For the text-containing cell, return its midpoint in [X, Y] coordinate format. 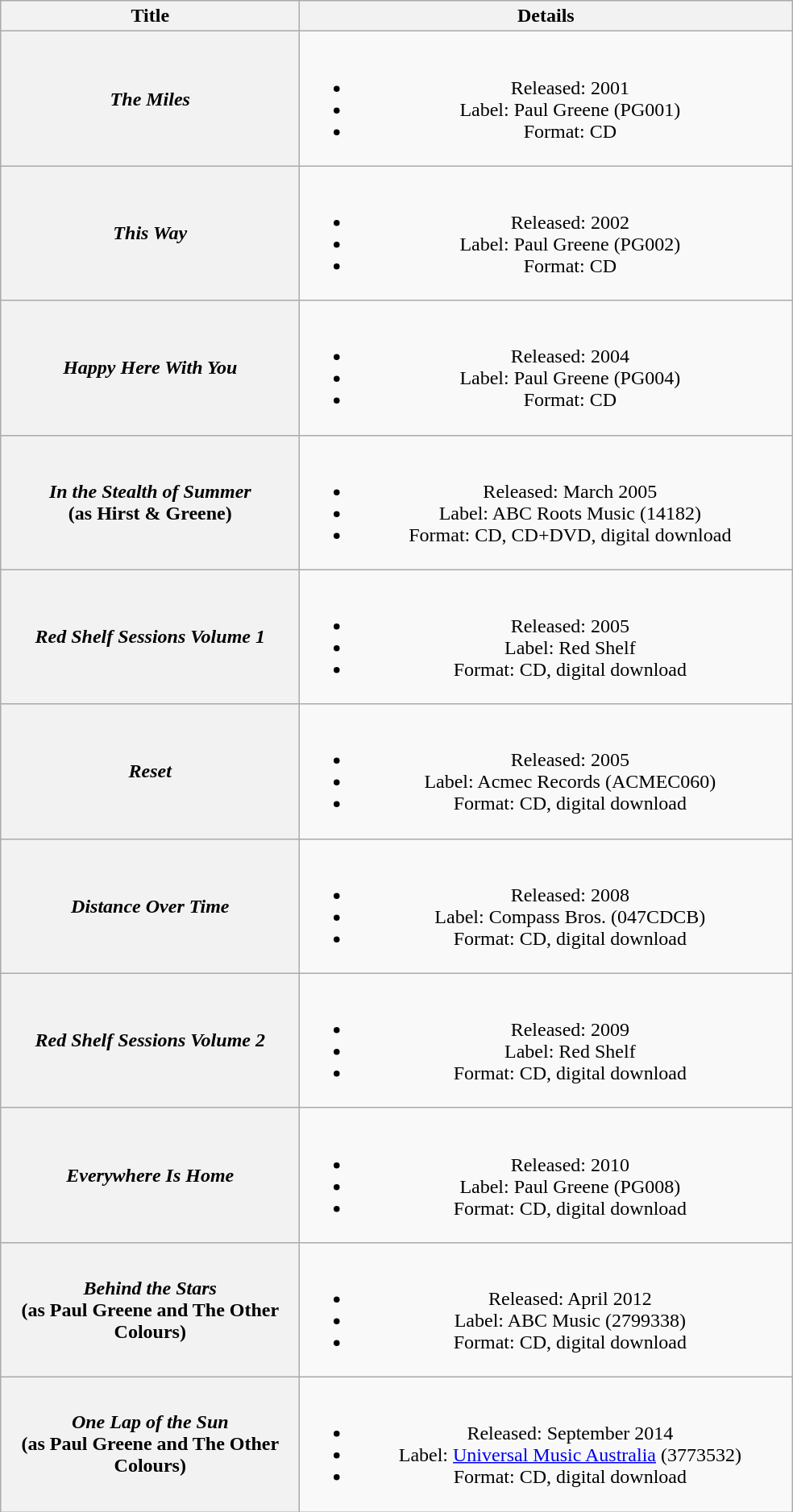
Details [546, 16]
Released: 2002Label: Paul Greene (PG002)Format: CD [546, 234]
Title [150, 16]
This Way [150, 234]
Released: March 2005Label: ABC Roots Music (14182)Format: CD, CD+DVD, digital download [546, 503]
Released: September 2014Label: Universal Music Australia (3773532)Format: CD, digital download [546, 1444]
In the Stealth of Summer (as Hirst & Greene) [150, 503]
Red Shelf Sessions Volume 2 [150, 1041]
Released: 2005Label: Red ShelfFormat: CD, digital download [546, 636]
Distance Over Time [150, 905]
Released: 2008Label: Compass Bros. (047CDCB)Format: CD, digital download [546, 905]
The Miles [150, 98]
Red Shelf Sessions Volume 1 [150, 636]
Released: 2005Label: Acmec Records (ACMEC060)Format: CD, digital download [546, 772]
Released: 2004Label: Paul Greene (PG004)Format: CD [546, 367]
Everywhere Is Home [150, 1174]
Released: 2009Label: Red ShelfFormat: CD, digital download [546, 1041]
Reset [150, 772]
Released: 2010Label: Paul Greene (PG008)Format: CD, digital download [546, 1174]
Released: 2001Label: Paul Greene (PG001)Format: CD [546, 98]
Behind the Stars (as Paul Greene and The Other Colours) [150, 1310]
Happy Here With You [150, 367]
One Lap of the Sun (as Paul Greene and The Other Colours) [150, 1444]
Released: April 2012Label: ABC Music (2799338)Format: CD, digital download [546, 1310]
